Pinpoint the cell where the given text exists, returning its [X, Y] midpoint coordinate. 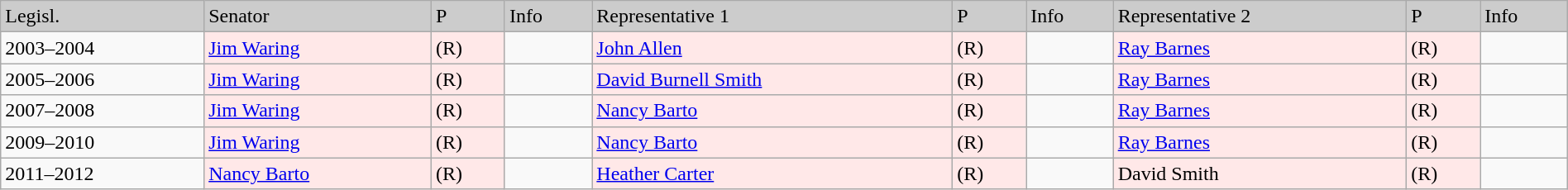
Legisl. [103, 17]
Senator [318, 17]
Representative 1 [772, 17]
2003–2004 [103, 48]
David Burnell Smith [772, 79]
Representative 2 [1260, 17]
John Allen [772, 48]
2005–2006 [103, 79]
Heather Carter [772, 173]
2007–2008 [103, 111]
2009–2010 [103, 142]
2011–2012 [103, 173]
David Smith [1260, 173]
